Output the (x, y) coordinate of the center of the cell containing the given text.  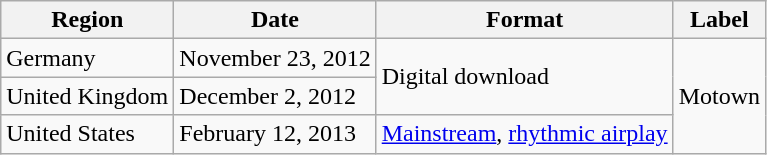
Date (275, 20)
Motown (719, 96)
Digital download (524, 77)
Label (719, 20)
United Kingdom (88, 96)
Germany (88, 58)
United States (88, 134)
February 12, 2013 (275, 134)
December 2, 2012 (275, 96)
Mainstream, rhythmic airplay (524, 134)
Format (524, 20)
November 23, 2012 (275, 58)
Region (88, 20)
